Find where the given text appears and provide that cell's center as [x, y] coordinate. 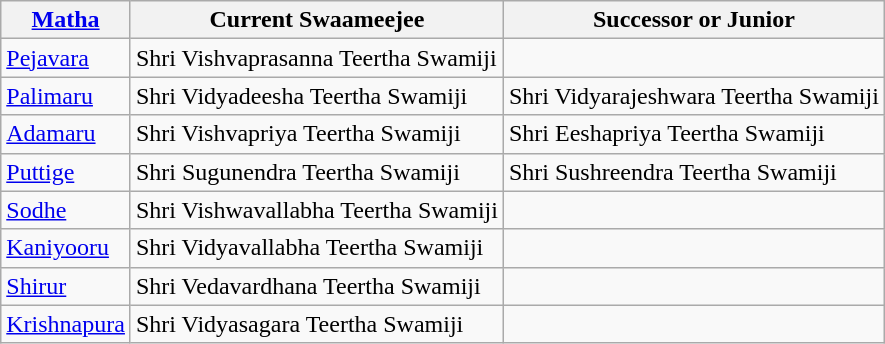
Shri Sushreendra Teertha Swamiji [694, 172]
Successor or Junior [694, 20]
Shri Vidyavallabha Teertha Swamiji [316, 248]
Shri Vidyarajeshwara Teertha Swamiji [694, 96]
Current Swaameejee [316, 20]
Krishnapura [66, 324]
Palimaru [66, 96]
Puttige [66, 172]
Shri Vidyadeesha Teertha Swamiji [316, 96]
Sodhe [66, 210]
Shirur [66, 286]
Shri Vishvapriya Teertha Swamiji [316, 134]
Shri Vedavardhana Teertha Swamiji [316, 286]
Matha [66, 20]
Shri Vishwavallabha Teertha Swamiji [316, 210]
Shri Sugunendra Teertha Swamiji [316, 172]
Pejavara [66, 58]
Adamaru [66, 134]
Shri Eeshapriya Teertha Swamiji [694, 134]
Shri Vishvaprasanna Teertha Swamiji [316, 58]
Shri Vidyasagara Teertha Swamiji [316, 324]
Kaniyooru [66, 248]
